For the text-containing cell, return its midpoint in (x, y) coordinate format. 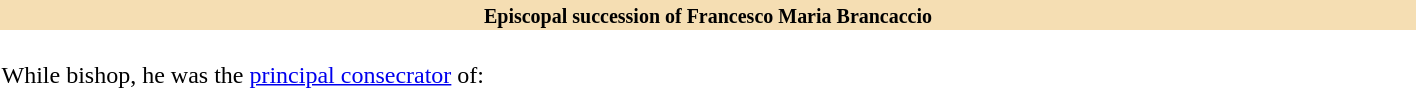
Episcopal succession of Francesco Maria Brancaccio (708, 15)
